Return [x, y] of the center of cell containing provided text 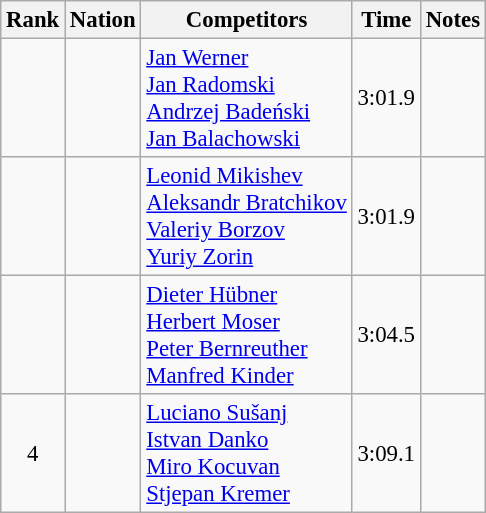
Nation [103, 20]
Notes [452, 20]
Competitors [246, 20]
Time [386, 20]
Rank [33, 20]
3:09.1 [386, 454]
4 [33, 454]
Jan WernerJan RadomskiAndrzej BadeńskiJan Balachowski [246, 98]
3:04.5 [386, 336]
Luciano SušanjIstvan DankoMiro KocuvanStjepan Kremer [246, 454]
Dieter HübnerHerbert MoserPeter BernreutherManfred Kinder [246, 336]
Leonid MikishevAleksandr BratchikovValeriy BorzovYuriy Zorin [246, 216]
